From the cell containing the given text, extract its center point as (X, Y) coordinate. 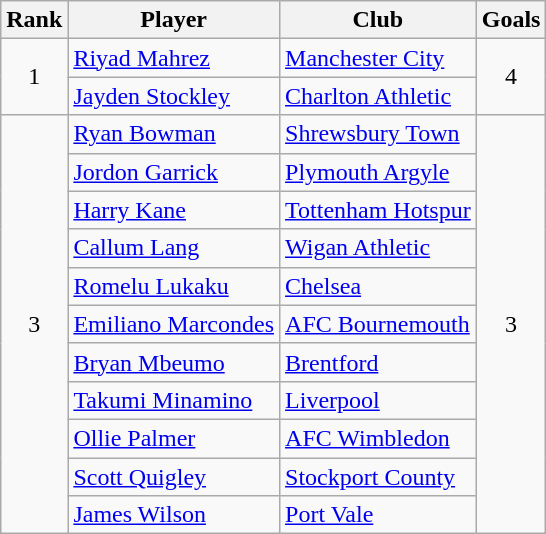
Romelu Lukaku (174, 286)
Callum Lang (174, 248)
Scott Quigley (174, 477)
Liverpool (378, 400)
Harry Kane (174, 210)
Bryan Mbeumo (174, 362)
Goals (511, 20)
Plymouth Argyle (378, 172)
Port Vale (378, 515)
Brentford (378, 362)
AFC Bournemouth (378, 324)
Manchester City (378, 58)
Riyad Mahrez (174, 58)
Club (378, 20)
Shrewsbury Town (378, 134)
James Wilson (174, 515)
AFC Wimbledon (378, 438)
4 (511, 77)
1 (34, 77)
Takumi Minamino (174, 400)
Stockport County (378, 477)
Emiliano Marcondes (174, 324)
Player (174, 20)
Wigan Athletic (378, 248)
Chelsea (378, 286)
Rank (34, 20)
Ollie Palmer (174, 438)
Charlton Athletic (378, 96)
Ryan Bowman (174, 134)
Jordon Garrick (174, 172)
Jayden Stockley (174, 96)
Tottenham Hotspur (378, 210)
